Locate the cell with the specified text and output its [x, y] center coordinate. 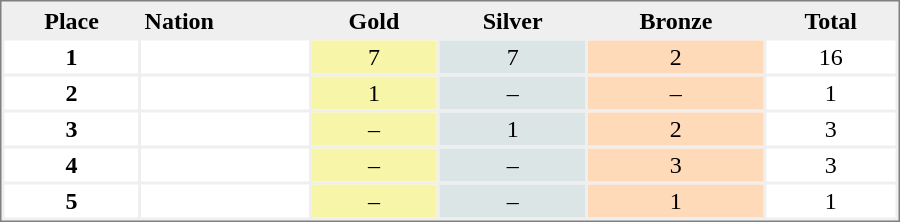
Silver [513, 20]
Gold [374, 20]
4 [71, 164]
Total [830, 20]
Bronze [676, 20]
Place [71, 20]
5 [71, 200]
Nation [226, 20]
16 [830, 56]
